Find where the given text appears and provide that cell's center as (X, Y) coordinate. 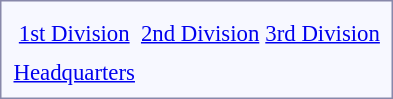
2nd Division (200, 33)
3rd Division (323, 33)
1st Division (74, 33)
Headquarters (74, 72)
